Identify which cell holds the provided text, then report its [x, y] central coordinate. 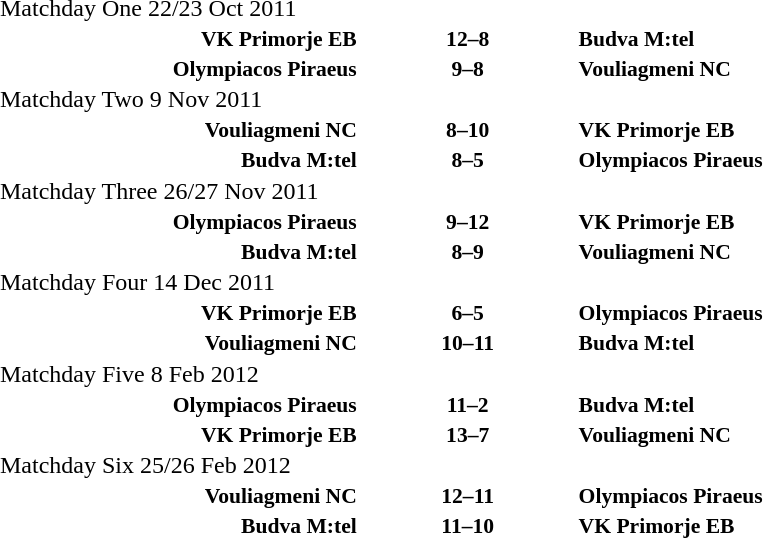
9–8 [468, 68]
11–2 [468, 404]
9–12 [468, 222]
6–5 [468, 313]
8–5 [468, 160]
8–10 [468, 130]
8–9 [468, 252]
10–11 [468, 343]
12–11 [468, 496]
13–7 [468, 434]
12–8 [468, 38]
